Search for the cell housing the specified text and yield its (x, y) center coordinate. 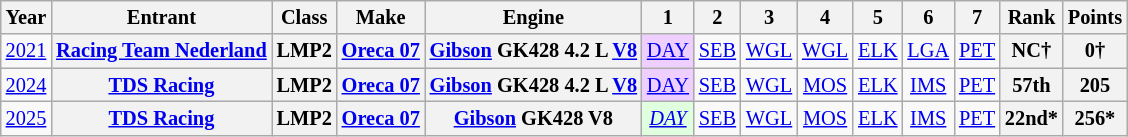
Points (1095, 17)
1 (668, 17)
0† (1095, 51)
NC† (1032, 51)
Entrant (161, 17)
6 (928, 17)
2 (718, 17)
Rank (1032, 17)
Year (26, 17)
7 (977, 17)
Engine (534, 17)
57th (1032, 85)
Class (304, 17)
3 (769, 17)
Racing Team Nederland (161, 51)
2021 (26, 51)
LGA (928, 51)
5 (878, 17)
4 (825, 17)
205 (1095, 85)
256* (1095, 118)
Make (381, 17)
2024 (26, 85)
2025 (26, 118)
22nd* (1032, 118)
Gibson GK428 V8 (534, 118)
